Locate the cell with the specified text and output its (X, Y) center coordinate. 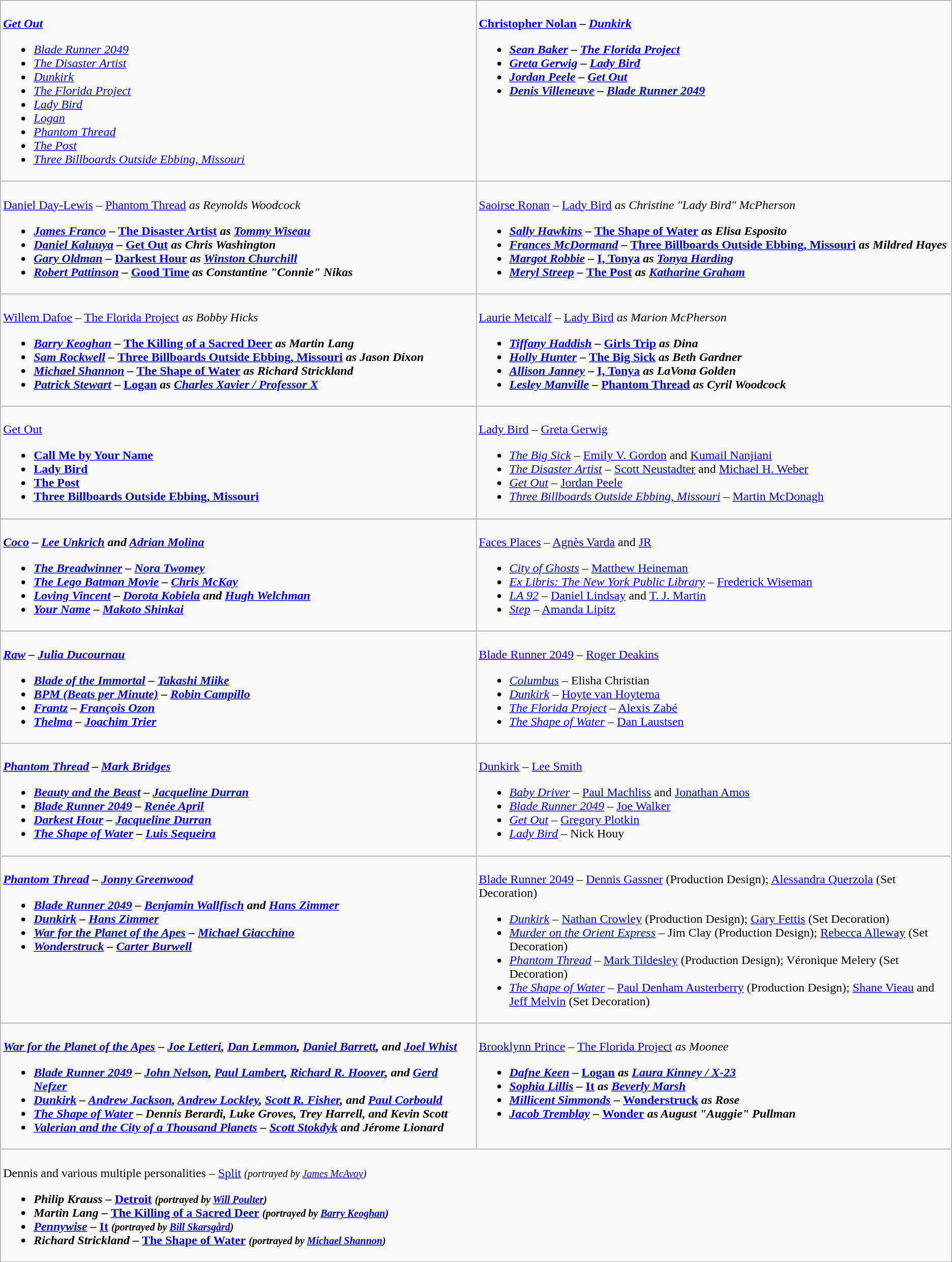
Dunkirk – Lee SmithBaby Driver – Paul Machliss and Jonathan AmosBlade Runner 2049 – Joe WalkerGet Out – Gregory PlotkinLady Bird – Nick Houy (714, 799)
Christopher Nolan – DunkirkSean Baker – The Florida ProjectGreta Gerwig – Lady BirdJordan Peele – Get OutDenis Villeneuve – Blade Runner 2049 (714, 91)
Raw – Julia DucournauBlade of the Immortal – Takashi MiikeBPM (Beats per Minute) – Robin CampilloFrantz – François OzonThelma – Joachim Trier (238, 687)
Get OutBlade Runner 2049The Disaster ArtistDunkirkThe Florida ProjectLady BirdLoganPhantom ThreadThe PostThree Billboards Outside Ebbing, Missouri (238, 91)
Get OutCall Me by Your NameLady BirdThe PostThree Billboards Outside Ebbing, Missouri (238, 463)
